Pinpoint the cell where the given text exists, returning its [X, Y] midpoint coordinate. 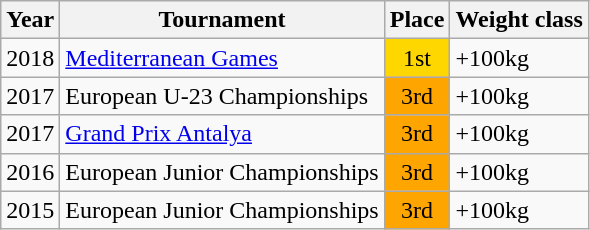
2016 [30, 172]
European U-23 Championships [222, 96]
1st [417, 58]
Year [30, 20]
Place [417, 20]
Grand Prix Antalya [222, 134]
Weight class [519, 20]
Tournament [222, 20]
2015 [30, 210]
Mediterranean Games [222, 58]
2018 [30, 58]
